For the text-containing cell, return its midpoint in [X, Y] coordinate format. 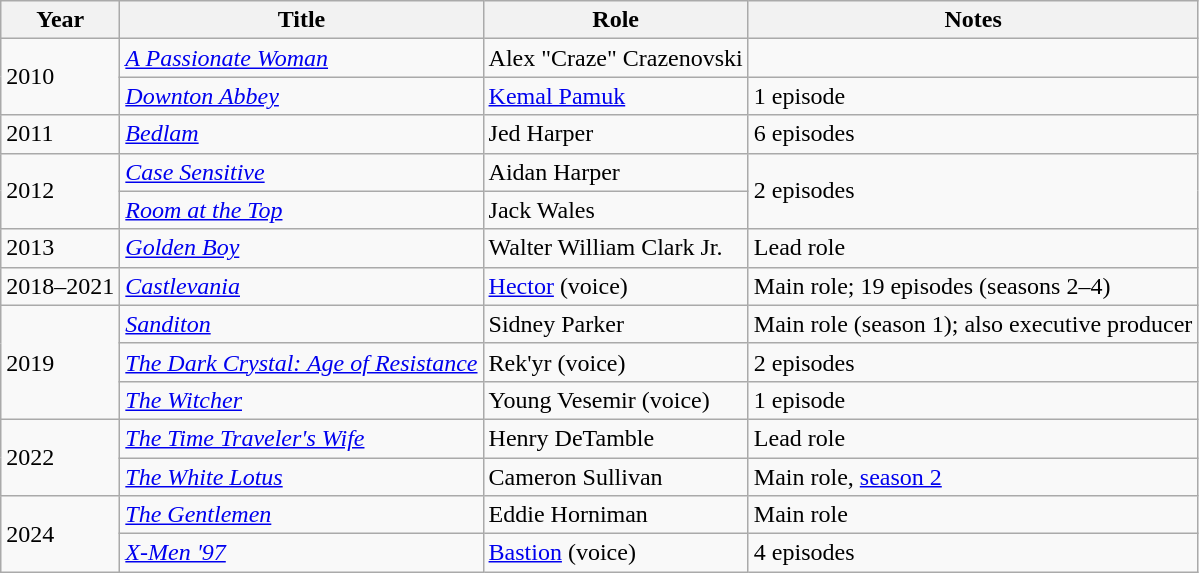
The Gentlemen [302, 515]
Hector (voice) [616, 286]
Golden Boy [302, 248]
Jack Wales [616, 210]
The Time Traveler's Wife [302, 438]
Notes [973, 20]
Main role [973, 515]
2019 [60, 362]
Main role, season 2 [973, 477]
Kemal Pamuk [616, 96]
4 episodes [973, 553]
Case Sensitive [302, 172]
2022 [60, 457]
Cameron Sullivan [616, 477]
2010 [60, 77]
Bastion (voice) [616, 553]
Sidney Parker [616, 324]
2024 [60, 534]
A Passionate Woman [302, 58]
Castlevania [302, 286]
2011 [60, 134]
2012 [60, 191]
X-Men '97 [302, 553]
Henry DeTamble [616, 438]
6 episodes [973, 134]
Jed Harper [616, 134]
Main role; 19 episodes (seasons 2–4) [973, 286]
Alex "Craze" Crazenovski [616, 58]
Bedlam [302, 134]
2018–2021 [60, 286]
Downton Abbey [302, 96]
Role [616, 20]
Year [60, 20]
Rek'yr (voice) [616, 362]
Young Vesemir (voice) [616, 400]
Main role (season 1); also executive producer [973, 324]
Title [302, 20]
The Dark Crystal: Age of Resistance [302, 362]
Aidan Harper [616, 172]
2013 [60, 248]
The Witcher [302, 400]
Sanditon [302, 324]
Walter William Clark Jr. [616, 248]
The White Lotus [302, 477]
Eddie Horniman [616, 515]
Room at the Top [302, 210]
